Find where the given text appears and provide that cell's center as [X, Y] coordinate. 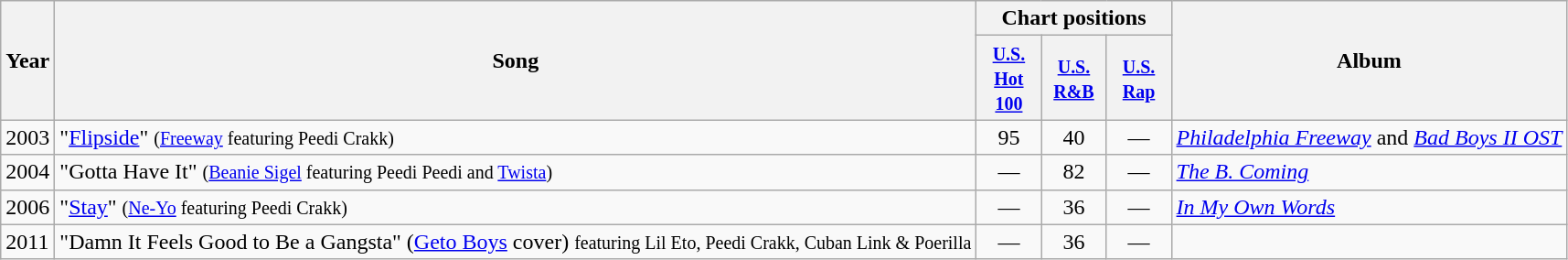
"Damn It Feels Good to Be a Gangsta" (Geto Boys cover) featuring Lil Eto, Peedi Crakk, Cuban Link & Poerilla [516, 242]
2011 [27, 242]
"Gotta Have It" (Beanie Sigel featuring Peedi Peedi and Twista) [516, 172]
82 [1073, 172]
Song [516, 60]
The B. Coming [1370, 172]
2003 [27, 137]
U.S. R&B [1073, 78]
Philadelphia Freeway and Bad Boys II OST [1370, 137]
2006 [27, 207]
"Flipside" (Freeway featuring Peedi Crakk) [516, 137]
U.S. Hot 100 [1009, 78]
2004 [27, 172]
Album [1370, 60]
U.S. Rap [1139, 78]
"Stay" (Ne-Yo featuring Peedi Crakk) [516, 207]
40 [1073, 137]
95 [1009, 137]
In My Own Words [1370, 207]
Chart positions [1073, 18]
Year [27, 60]
